Scan for the cell matching the given text and deliver its [x, y] coordinate at center. 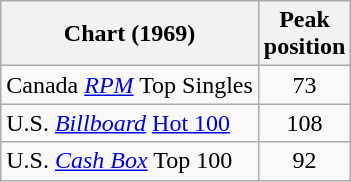
108 [304, 123]
Canada RPM Top Singles [130, 85]
U.S. Billboard Hot 100 [130, 123]
Chart (1969) [130, 34]
92 [304, 161]
Peakposition [304, 34]
U.S. Cash Box Top 100 [130, 161]
73 [304, 85]
